Determine the [X, Y] coordinate at the center of the cell enclosing the given text.  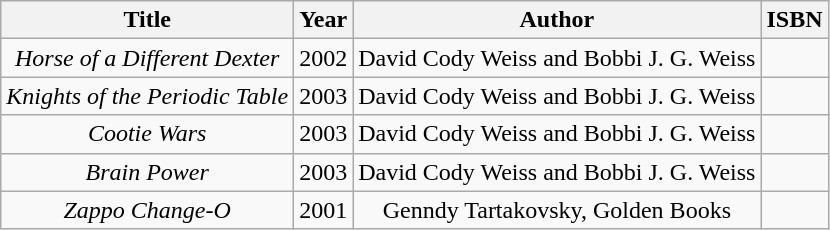
2001 [324, 210]
Brain Power [148, 172]
Author [557, 20]
Cootie Wars [148, 134]
Title [148, 20]
2002 [324, 58]
Zappo Change-O [148, 210]
Genndy Tartakovsky, Golden Books [557, 210]
Knights of the Periodic Table [148, 96]
Year [324, 20]
ISBN [794, 20]
Horse of a Different Dexter [148, 58]
